Detect which cell encompasses the target text, then output its [x, y] center coordinate. 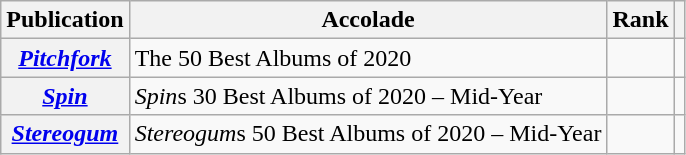
Pitchfork [65, 58]
Rank [640, 20]
Accolade [368, 20]
Stereogum [65, 134]
The 50 Best Albums of 2020 [368, 58]
Spin [65, 96]
Stereogums 50 Best Albums of 2020 – Mid-Year [368, 134]
Spins 30 Best Albums of 2020 – Mid-Year [368, 96]
Publication [65, 20]
